Capture the cell that displays the provided text and extract its (X, Y) central coordinate. 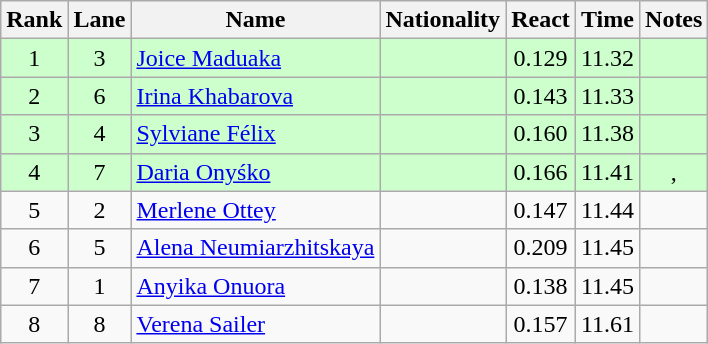
React (541, 20)
Lane (100, 20)
0.143 (541, 96)
0.157 (541, 324)
Notes (674, 20)
0.147 (541, 210)
0.209 (541, 248)
Time (607, 20)
11.61 (607, 324)
Verena Sailer (256, 324)
Nationality (443, 20)
11.33 (607, 96)
Merlene Ottey (256, 210)
Rank (34, 20)
, (674, 172)
Daria Onyśko (256, 172)
0.160 (541, 134)
Sylviane Félix (256, 134)
Joice Maduaka (256, 58)
0.129 (541, 58)
0.138 (541, 286)
11.38 (607, 134)
11.41 (607, 172)
Name (256, 20)
Alena Neumiarzhitskaya (256, 248)
11.44 (607, 210)
Irina Khabarova (256, 96)
0.166 (541, 172)
Anyika Onuora (256, 286)
11.32 (607, 58)
